Output the (x, y) coordinate of the center of the cell containing the given text.  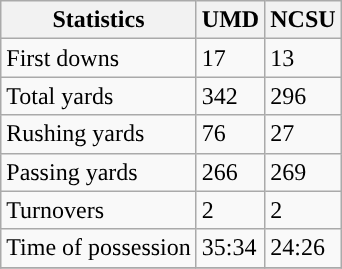
17 (230, 58)
Rushing yards (99, 134)
NCSU (303, 20)
269 (303, 172)
Passing yards (99, 172)
27 (303, 134)
Time of possession (99, 248)
296 (303, 96)
Total yards (99, 96)
342 (230, 96)
13 (303, 58)
First downs (99, 58)
UMD (230, 20)
266 (230, 172)
Statistics (99, 20)
35:34 (230, 248)
24:26 (303, 248)
76 (230, 134)
Turnovers (99, 210)
